Detect which cell encompasses the target text, then output its [x, y] center coordinate. 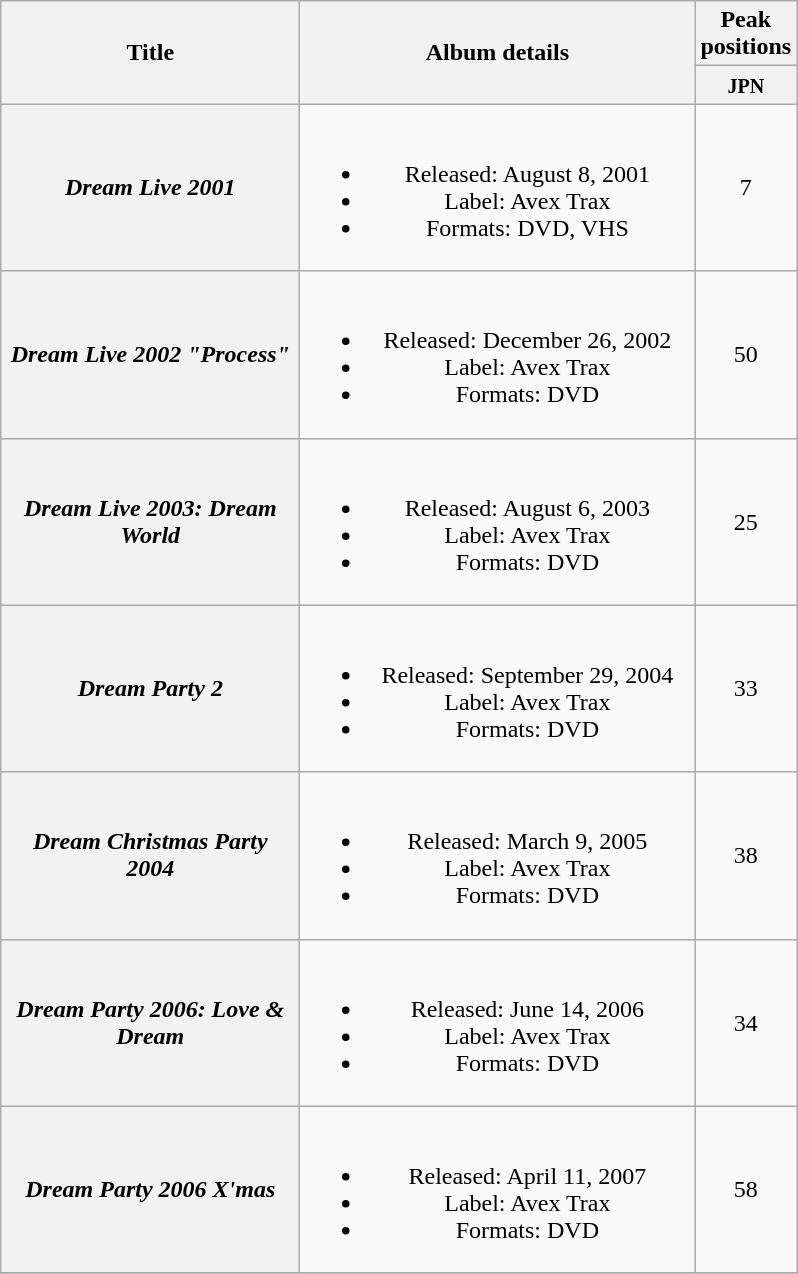
Dream Party 2006: Love & Dream [150, 1022]
Title [150, 52]
7 [746, 188]
Dream Party 2 [150, 688]
Peak positions [746, 34]
25 [746, 522]
34 [746, 1022]
Dream Live 2002 "Process" [150, 354]
50 [746, 354]
JPN [746, 85]
Released: April 11, 2007 Label: Avex TraxFormats: DVD [498, 1190]
38 [746, 856]
Released: March 9, 2005 Label: Avex TraxFormats: DVD [498, 856]
58 [746, 1190]
Album details [498, 52]
Dream Christmas Party 2004 [150, 856]
Released: August 6, 2003 Label: Avex TraxFormats: DVD [498, 522]
Released: September 29, 2004 Label: Avex TraxFormats: DVD [498, 688]
33 [746, 688]
Released: August 8, 2001 Label: Avex TraxFormats: DVD, VHS [498, 188]
Released: June 14, 2006 Label: Avex TraxFormats: DVD [498, 1022]
Dream Party 2006 X'mas [150, 1190]
Dream Live 2003: Dream World [150, 522]
Dream Live 2001 [150, 188]
Released: December 26, 2002 Label: Avex TraxFormats: DVD [498, 354]
